Return the [x, y] coordinate for the center point of the cell that contains the specified text.  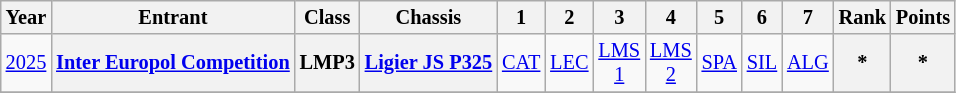
ALG [808, 63]
5 [720, 17]
SPA [720, 63]
SIL [762, 63]
7 [808, 17]
2 [569, 17]
3 [619, 17]
Ligier JS P325 [428, 63]
LMS2 [671, 63]
LMP3 [328, 63]
Class [328, 17]
Rank [862, 17]
Points [923, 17]
4 [671, 17]
Inter Europol Competition [172, 63]
Entrant [172, 17]
2025 [26, 63]
CAT [521, 63]
LMS1 [619, 63]
1 [521, 17]
Year [26, 17]
LEC [569, 63]
Chassis [428, 17]
6 [762, 17]
